Scan for the cell matching the given text and deliver its [X, Y] coordinate at center. 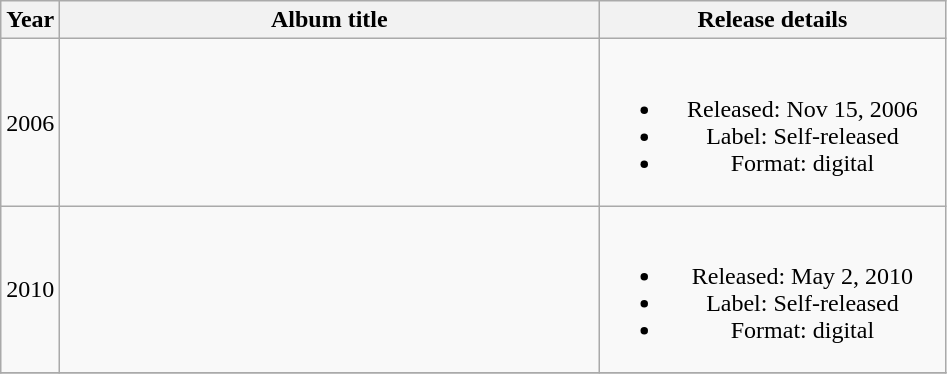
Released: May 2, 2010Label: Self-releasedFormat: digital [772, 290]
2010 [30, 290]
Album title [330, 20]
2006 [30, 122]
Year [30, 20]
Release details [772, 20]
Released: Nov 15, 2006Label: Self-releasedFormat: digital [772, 122]
